Determine the (x, y) coordinate at the center of the cell enclosing the given text.  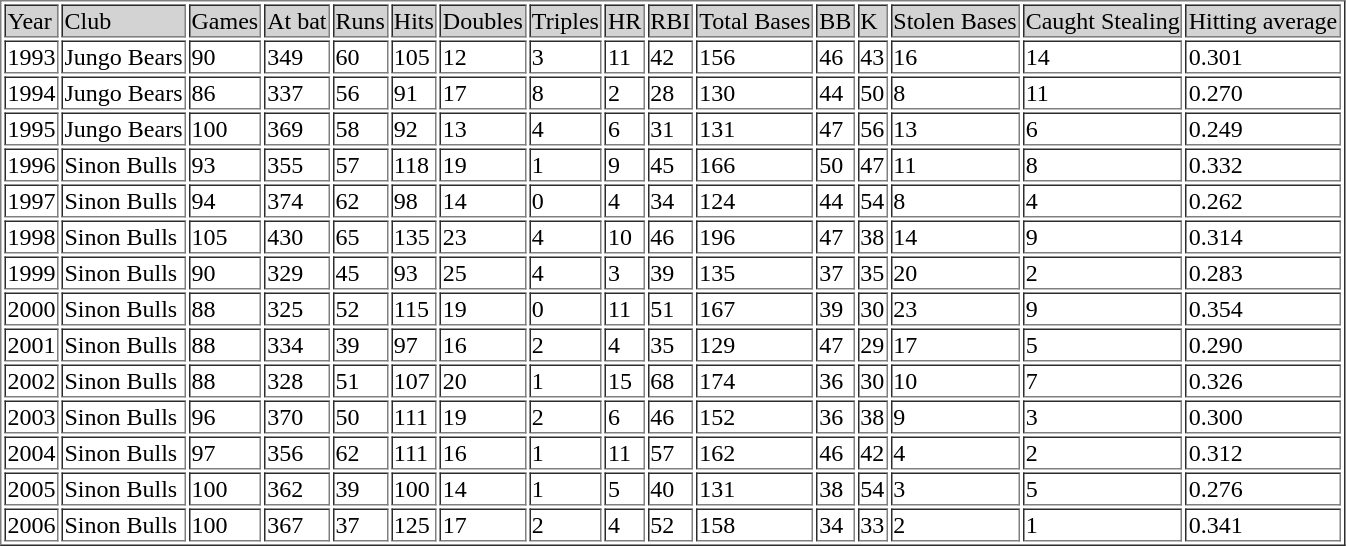
337 (296, 92)
Stolen Bases (954, 20)
1996 (31, 164)
124 (754, 200)
0.314 (1264, 236)
Games (224, 20)
156 (754, 56)
0.249 (1264, 128)
349 (296, 56)
1997 (31, 200)
0.270 (1264, 92)
0.332 (1264, 164)
91 (414, 92)
328 (296, 380)
0.276 (1264, 488)
Year (31, 20)
2005 (31, 488)
15 (624, 380)
43 (872, 56)
12 (483, 56)
58 (360, 128)
356 (296, 452)
RBI (670, 20)
Doubles (483, 20)
166 (754, 164)
162 (754, 452)
355 (296, 164)
1993 (31, 56)
334 (296, 344)
K (872, 20)
98 (414, 200)
0.262 (1264, 200)
130 (754, 92)
2001 (31, 344)
29 (872, 344)
174 (754, 380)
0.300 (1264, 416)
0.301 (1264, 56)
115 (414, 308)
129 (754, 344)
65 (360, 236)
60 (360, 56)
Runs (360, 20)
0.283 (1264, 272)
Hits (414, 20)
Hitting average (1264, 20)
Triples (566, 20)
BB (835, 20)
1995 (31, 128)
HR (624, 20)
33 (872, 524)
374 (296, 200)
1999 (31, 272)
25 (483, 272)
0.312 (1264, 452)
86 (224, 92)
158 (754, 524)
362 (296, 488)
152 (754, 416)
Caught Stealing (1103, 20)
92 (414, 128)
2003 (31, 416)
125 (414, 524)
40 (670, 488)
2000 (31, 308)
31 (670, 128)
367 (296, 524)
0.326 (1264, 380)
96 (224, 416)
7 (1103, 380)
68 (670, 380)
196 (754, 236)
369 (296, 128)
107 (414, 380)
Club (124, 20)
1998 (31, 236)
1994 (31, 92)
2004 (31, 452)
167 (754, 308)
329 (296, 272)
28 (670, 92)
0.354 (1264, 308)
370 (296, 416)
0.341 (1264, 524)
94 (224, 200)
430 (296, 236)
At bat (296, 20)
Total Bases (754, 20)
2002 (31, 380)
118 (414, 164)
325 (296, 308)
0.290 (1264, 344)
2006 (31, 524)
